Extract the (X, Y) coordinate from the center of the cell holding the provided text.  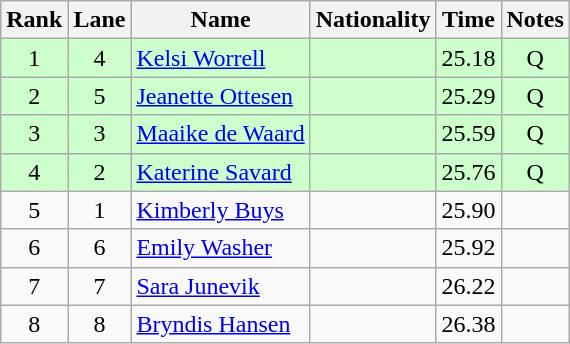
Sara Junevik (220, 286)
25.92 (468, 248)
25.59 (468, 134)
Time (468, 20)
Bryndis Hansen (220, 324)
25.76 (468, 172)
26.38 (468, 324)
Kelsi Worrell (220, 58)
Emily Washer (220, 248)
Nationality (373, 20)
Katerine Savard (220, 172)
Lane (100, 20)
Rank (34, 20)
25.18 (468, 58)
Kimberly Buys (220, 210)
25.90 (468, 210)
Maaike de Waard (220, 134)
26.22 (468, 286)
Notes (535, 20)
25.29 (468, 96)
Jeanette Ottesen (220, 96)
Name (220, 20)
